Output the (x, y) coordinate of the center of the cell containing the given text.  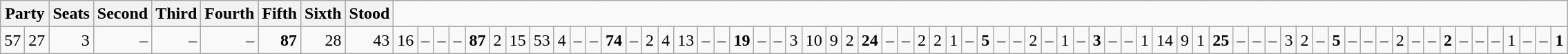
15 (518, 40)
Stood (369, 14)
Third (177, 14)
13 (686, 40)
Party (25, 14)
14 (1164, 40)
74 (613, 40)
Sixth (323, 14)
16 (406, 40)
43 (369, 40)
Seats (71, 14)
19 (742, 40)
28 (323, 40)
Second (122, 14)
53 (541, 40)
57 (12, 40)
25 (1221, 40)
Fifth (280, 14)
Fourth (229, 14)
10 (813, 40)
24 (870, 40)
27 (37, 40)
